Identify which cell holds the provided text, then report its [x, y] central coordinate. 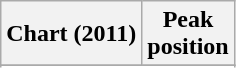
Chart (2011) [72, 34]
Peakposition [188, 34]
